From the cell containing the given text, extract its center point as [x, y] coordinate. 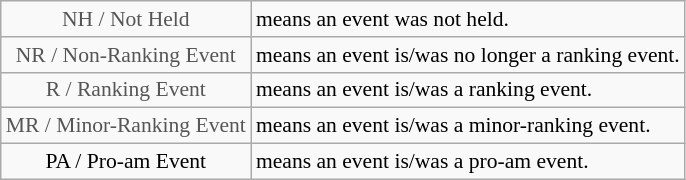
PA / Pro-am Event [126, 162]
means an event is/was no longer a ranking event. [468, 55]
means an event is/was a ranking event. [468, 90]
means an event is/was a pro-am event. [468, 162]
NH / Not Held [126, 19]
R / Ranking Event [126, 90]
MR / Minor-Ranking Event [126, 126]
NR / Non-Ranking Event [126, 55]
means an event was not held. [468, 19]
means an event is/was a minor-ranking event. [468, 126]
